From the cell containing the given text, extract its center point as [x, y] coordinate. 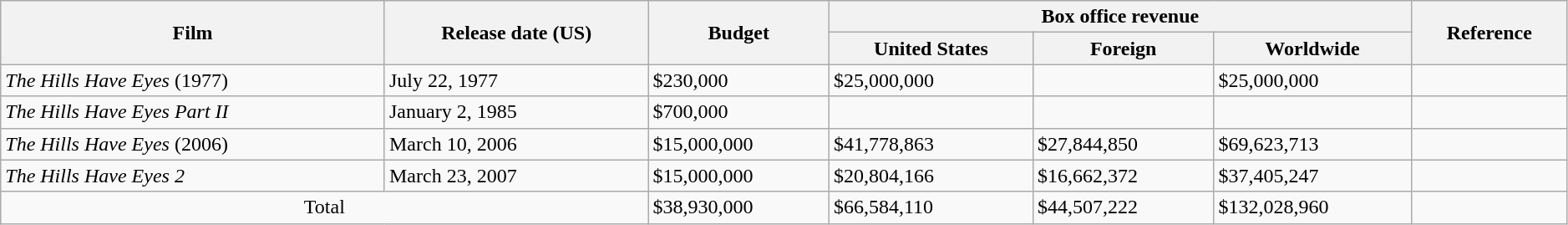
Budget [738, 33]
$41,778,863 [931, 144]
$69,623,713 [1312, 144]
$700,000 [738, 112]
The Hills Have Eyes 2 [193, 176]
$66,584,110 [931, 207]
$230,000 [738, 80]
March 10, 2006 [516, 144]
$16,662,372 [1123, 176]
The Hills Have Eyes (2006) [193, 144]
The Hills Have Eyes Part II [193, 112]
Total [324, 207]
$44,507,222 [1123, 207]
$38,930,000 [738, 207]
January 2, 1985 [516, 112]
Reference [1489, 33]
Foreign [1123, 49]
March 23, 2007 [516, 176]
The Hills Have Eyes (1977) [193, 80]
Worldwide [1312, 49]
United States [931, 49]
Box office revenue [1119, 17]
$27,844,850 [1123, 144]
$37,405,247 [1312, 176]
$20,804,166 [931, 176]
Film [193, 33]
July 22, 1977 [516, 80]
Release date (US) [516, 33]
$132,028,960 [1312, 207]
